Pinpoint the cell where the given text exists, returning its [x, y] midpoint coordinate. 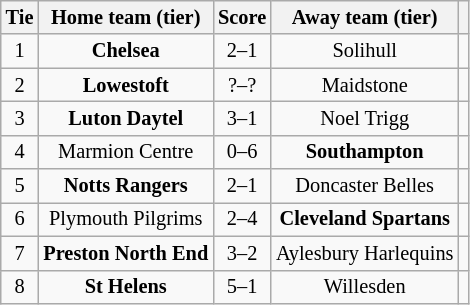
6 [20, 219]
Score [242, 17]
5–1 [242, 287]
Aylesbury Harlequins [364, 253]
1 [20, 51]
Lowestoft [126, 85]
0–6 [242, 152]
St Helens [126, 287]
Cleveland Spartans [364, 219]
?–? [242, 85]
Willesden [364, 287]
2 [20, 85]
Marmion Centre [126, 152]
Solihull [364, 51]
Preston North End [126, 253]
2–4 [242, 219]
Maidstone [364, 85]
4 [20, 152]
5 [20, 186]
3–1 [242, 118]
Noel Trigg [364, 118]
3–2 [242, 253]
Southampton [364, 152]
Chelsea [126, 51]
Doncaster Belles [364, 186]
Tie [20, 17]
3 [20, 118]
Plymouth Pilgrims [126, 219]
Luton Daytel [126, 118]
Home team (tier) [126, 17]
Away team (tier) [364, 17]
7 [20, 253]
Notts Rangers [126, 186]
8 [20, 287]
